Search for the cell housing the specified text and yield its (x, y) center coordinate. 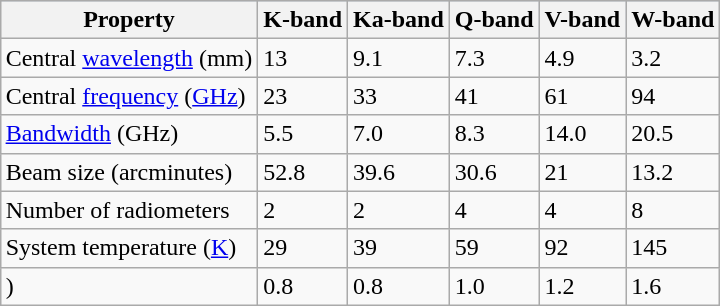
1.0 (494, 286)
30.6 (494, 172)
14.0 (582, 134)
Central frequency (GHz) (129, 96)
1.6 (673, 286)
System temperature (K) (129, 248)
145 (673, 248)
Bandwidth (GHz) (129, 134)
1.2 (582, 286)
21 (582, 172)
52.8 (303, 172)
) (129, 286)
5.5 (303, 134)
39.6 (399, 172)
61 (582, 96)
Property (129, 20)
8.3 (494, 134)
Q-band (494, 20)
W-band (673, 20)
3.2 (673, 58)
13 (303, 58)
7.0 (399, 134)
V-band (582, 20)
20.5 (673, 134)
39 (399, 248)
92 (582, 248)
13.2 (673, 172)
Central wavelength (mm) (129, 58)
K-band (303, 20)
8 (673, 210)
41 (494, 96)
29 (303, 248)
9.1 (399, 58)
Beam size (arcminutes) (129, 172)
Ka-band (399, 20)
Number of radiometers (129, 210)
7.3 (494, 58)
94 (673, 96)
23 (303, 96)
33 (399, 96)
4.9 (582, 58)
59 (494, 248)
